Find where the given text appears and provide that cell's center as [X, Y] coordinate. 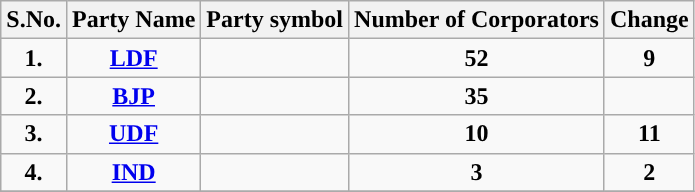
Party Name [133, 20]
LDF [133, 58]
UDF [133, 134]
9 [649, 58]
Party symbol [275, 20]
2. [34, 96]
35 [477, 96]
10 [477, 134]
Number of Corporators [477, 20]
BJP [133, 96]
Change [649, 20]
1. [34, 58]
4. [34, 172]
S.No. [34, 20]
IND [133, 172]
11 [649, 134]
3. [34, 134]
3 [477, 172]
2 [649, 172]
52 [477, 58]
